Find where the given text appears and provide that cell's center as [X, Y] coordinate. 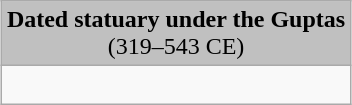
Dated statuary under the Guptas(319–543 CE) [176, 34]
